Extract the (x, y) coordinate from the center of the cell holding the provided text.  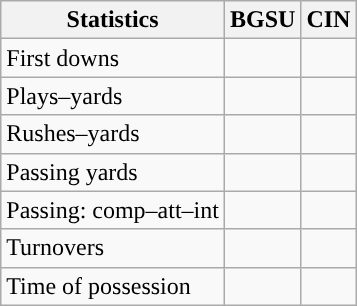
BGSU (262, 20)
Time of possession (113, 286)
Statistics (113, 20)
Plays–yards (113, 96)
CIN (328, 20)
Turnovers (113, 248)
Passing yards (113, 172)
First downs (113, 58)
Passing: comp–att–int (113, 210)
Rushes–yards (113, 134)
